Search for the cell housing the specified text and yield its (X, Y) center coordinate. 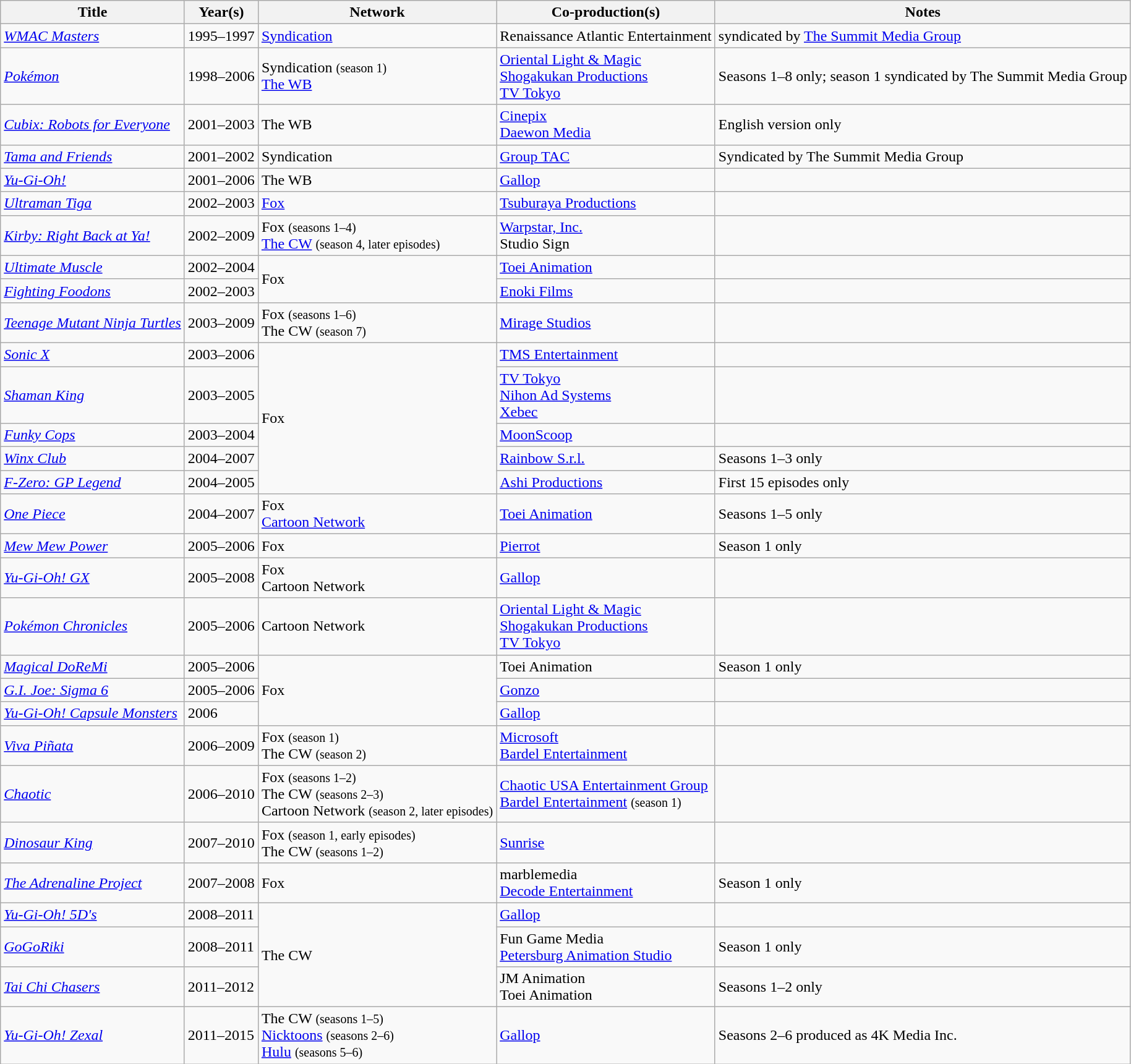
Title (93, 12)
2003–2005 (221, 394)
English version only (923, 125)
Ultraman Tiga (93, 203)
First 15 episodes only (923, 482)
Chaotic (93, 794)
Dinosaur King (93, 842)
GoGoRiki (93, 946)
Cubix: Robots for Everyone (93, 125)
Gonzo (606, 690)
2003–2004 (221, 435)
The Adrenaline Project (93, 883)
Yu-Gi-Oh! Capsule Monsters (93, 713)
Ashi Productions (606, 482)
2002–2009 (221, 235)
CinepixDaewon Media (606, 125)
2001–2003 (221, 125)
WMAC Masters (93, 36)
Shaman King (93, 394)
F-Zero: GP Legend (93, 482)
2011–2012 (221, 987)
2004–2005 (221, 482)
Fox (season 1)The CW (season 2) (377, 746)
Pokémon (93, 76)
MoonScoop (606, 435)
G.I. Joe: Sigma 6 (93, 690)
2011–2015 (221, 1036)
TMS Entertainment (606, 354)
2006 (221, 713)
Teenage Mutant Ninja Turtles (93, 323)
Tsuburaya Productions (606, 203)
2005–2008 (221, 577)
Winx Club (93, 459)
Enoki Films (606, 291)
Yu-Gi-Oh! (93, 180)
marblemediaDecode Entertainment (606, 883)
Rainbow S.r.l. (606, 459)
syndicated by The Summit Media Group (923, 36)
Fox (seasons 1–2)The CW (seasons 2–3)Cartoon Network (season 2, later episodes) (377, 794)
One Piece (93, 514)
2003–2009 (221, 323)
Fun Game MediaPetersburg Animation Studio (606, 946)
Seasons 1–2 only (923, 987)
Seasons 1–5 only (923, 514)
1995–1997 (221, 36)
Seasons 2–6 produced as 4K Media Inc. (923, 1036)
1998–2006 (221, 76)
Network (377, 12)
Mirage Studios (606, 323)
Mew Mew Power (93, 546)
Fighting Foodons (93, 291)
2006–2009 (221, 746)
Syndicated by The Summit Media Group (923, 156)
Notes (923, 12)
Sonic X (93, 354)
Tama and Friends (93, 156)
Cartoon Network (377, 626)
Syndication (season 1)The WB (377, 76)
2007–2008 (221, 883)
Seasons 1–8 only; season 1 syndicated by The Summit Media Group (923, 76)
The CW (seasons 1–5)Nicktoons (seasons 2–6)Hulu (seasons 5–6) (377, 1036)
Chaotic USA Entertainment GroupBardel Entertainment (season 1) (606, 794)
Year(s) (221, 12)
Yu-Gi-Oh! 5D's (93, 914)
Fox (season 1, early episodes)The CW (seasons 1–2) (377, 842)
2006–2010 (221, 794)
TV TokyoNihon Ad SystemsXebec (606, 394)
Viva Piñata (93, 746)
2003–2006 (221, 354)
Pokémon Chronicles (93, 626)
Yu-Gi-Oh! Zexal (93, 1036)
Fox (seasons 1–6)The CW (season 7) (377, 323)
Sunrise (606, 842)
Seasons 1–3 only (923, 459)
Yu-Gi-Oh! GX (93, 577)
Tai Chi Chasers (93, 987)
2007–2010 (221, 842)
2001–2002 (221, 156)
Pierrot (606, 546)
Funky Cops (93, 435)
MicrosoftBardel Entertainment (606, 746)
Renaissance Atlantic Entertainment (606, 36)
Co-production(s) (606, 12)
Fox (seasons 1–4)The CW (season 4, later episodes) (377, 235)
Ultimate Muscle (93, 267)
JM AnimationToei Animation (606, 987)
Kirby: Right Back at Ya! (93, 235)
Warpstar, Inc.Studio Sign (606, 235)
2001–2006 (221, 180)
2002–2004 (221, 267)
Magical DoReMi (93, 666)
The CW (377, 955)
Group TAC (606, 156)
